Output the [X, Y] coordinate of the center of the cell containing the given text.  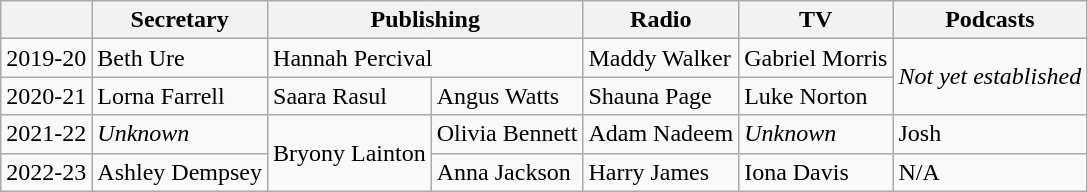
2022-23 [46, 172]
2019-20 [46, 58]
Beth Ure [180, 58]
Adam Nadeem [661, 134]
Publishing [426, 20]
Not yet established [990, 77]
Anna Jackson [507, 172]
Radio [661, 20]
Harry James [661, 172]
Secretary [180, 20]
Luke Norton [816, 96]
2020-21 [46, 96]
TV [816, 20]
N/A [990, 172]
Gabriel Morris [816, 58]
Josh [990, 134]
Iona Davis [816, 172]
Olivia Bennett [507, 134]
Saara Rasul [350, 96]
2021-22 [46, 134]
Lorna Farrell [180, 96]
Hannah Percival [426, 58]
Angus Watts [507, 96]
Podcasts [990, 20]
Shauna Page [661, 96]
Bryony Lainton [350, 153]
Ashley Dempsey [180, 172]
Maddy Walker [661, 58]
